Identify which cell holds the provided text, then report its [x, y] central coordinate. 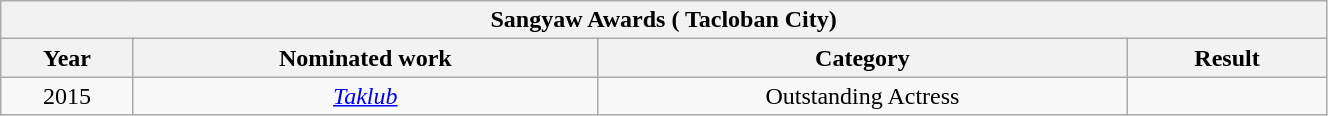
Category [862, 58]
Outstanding Actress [862, 96]
Year [68, 58]
2015 [68, 96]
Taklub [365, 96]
Result [1228, 58]
Nominated work [365, 58]
Sangyaw Awards ( Tacloban City) [664, 20]
